Detect which cell encompasses the target text, then output its (x, y) center coordinate. 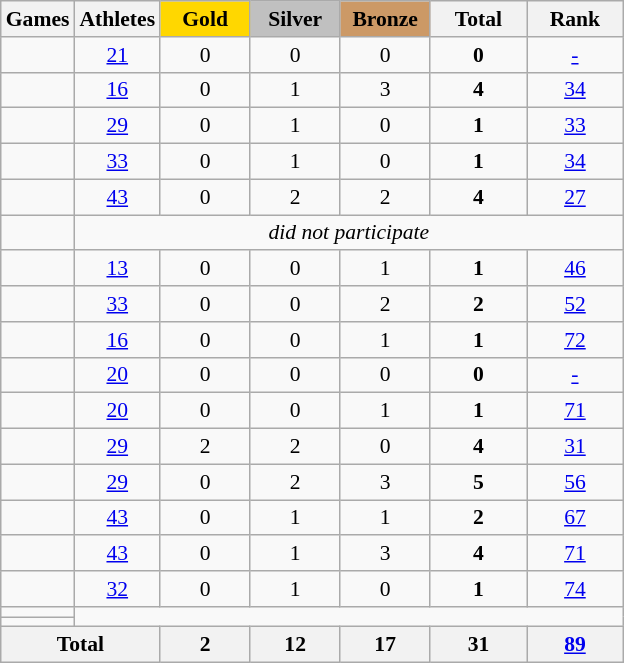
32 (117, 589)
Athletes (117, 19)
89 (576, 645)
21 (117, 55)
Rank (576, 19)
67 (576, 518)
74 (576, 589)
Silver (295, 19)
46 (576, 269)
13 (117, 269)
27 (576, 197)
Gold (205, 19)
did not participate (348, 233)
72 (576, 340)
52 (576, 304)
5 (478, 482)
Bronze (385, 19)
17 (385, 645)
56 (576, 482)
12 (295, 645)
Games (38, 19)
